For the text-containing cell, return its midpoint in (X, Y) coordinate format. 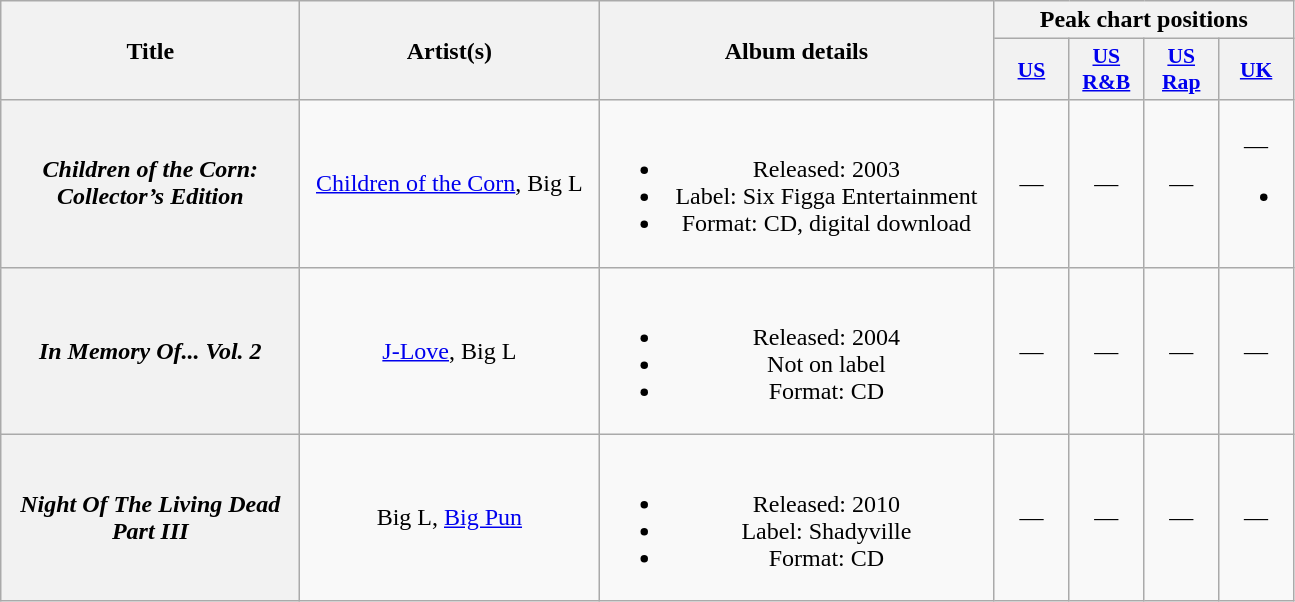
Title (150, 50)
Children of the Corn: Collector’s Edition (150, 184)
US Rap (1182, 70)
Night Of The Living Dead Part III (150, 518)
Artist(s) (450, 50)
Released: 2010Label: ShadyvilleFormat: CD (796, 518)
Album details (796, 50)
UK (1256, 70)
US R&B (1106, 70)
J-Love, Big L (450, 350)
Children of the Corn, Big L (450, 184)
Big L, Big Pun (450, 518)
Released: 2003Label: Six Figga EntertainmentFormat: CD, digital download (796, 184)
US (1032, 70)
Peak chart positions (1144, 20)
Released: 2004Not on labelFormat: CD (796, 350)
In Memory Of... Vol. 2 (150, 350)
